Pinpoint the cell where the given text exists, returning its [x, y] midpoint coordinate. 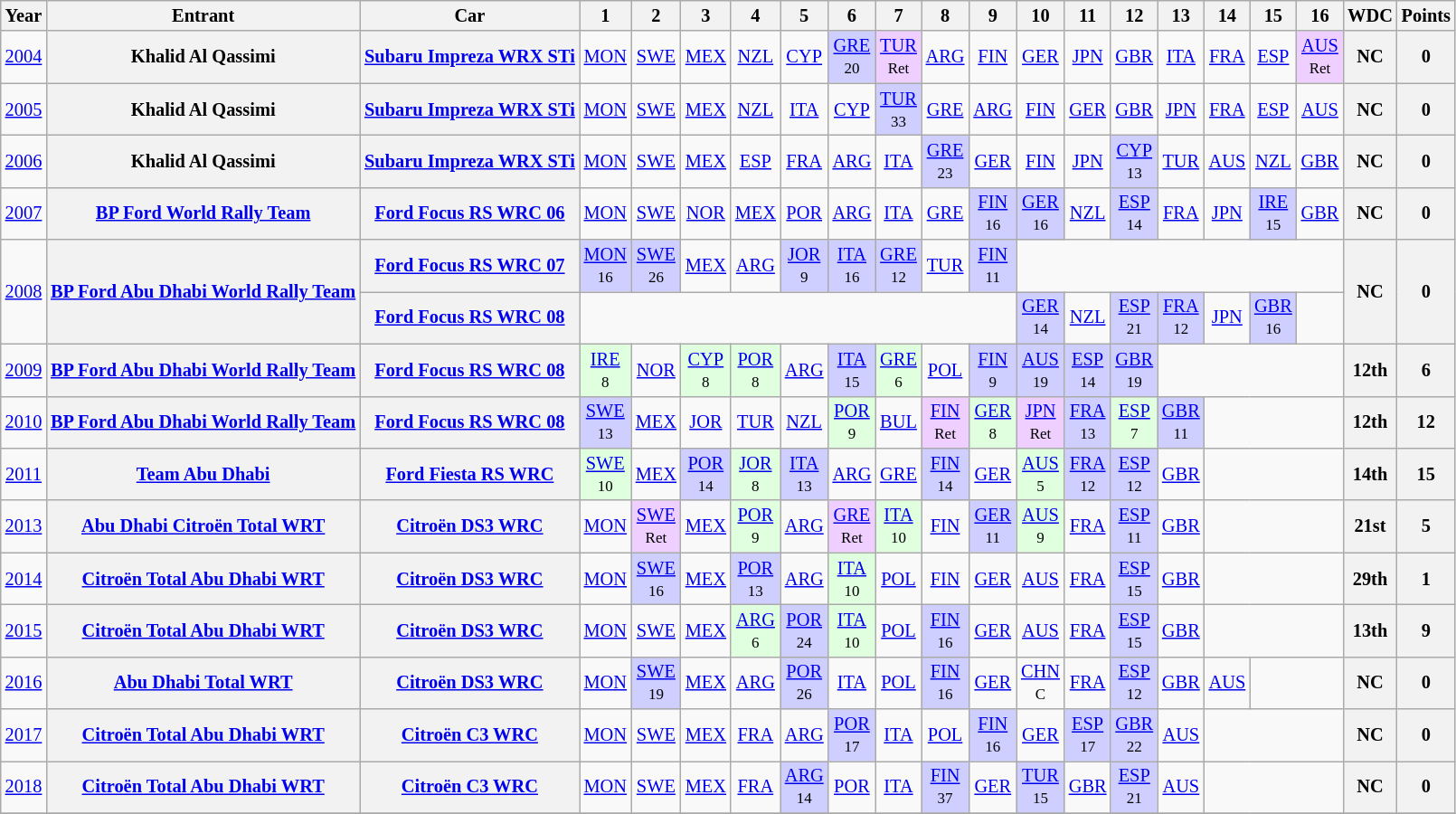
GRE20 [852, 57]
ESP11 [1134, 526]
Entrant [203, 15]
AUS9 [1040, 526]
FINRet [946, 422]
14th [1370, 474]
SWE16 [657, 579]
2010 [24, 422]
Abu Dhabi Total WRT [203, 683]
GBR22 [1134, 735]
POR14 [705, 474]
SWE26 [657, 266]
13th [1370, 630]
2014 [24, 579]
3 [705, 15]
FIN37 [946, 787]
Points [1426, 15]
POR8 [756, 370]
GER11 [993, 526]
GBR11 [1181, 422]
WDC [1370, 15]
Ford Focus RS WRC 06 [470, 213]
GRE23 [946, 161]
11 [1088, 15]
FRA13 [1088, 422]
29th [1370, 579]
ITA16 [852, 266]
21st [1370, 526]
GER16 [1040, 213]
GRERet [852, 526]
BUL [898, 422]
CYP13 [1134, 161]
Ford Focus RS WRC 07 [470, 266]
Abu Dhabi Citroën Total WRT [203, 526]
2005 [24, 109]
Car [470, 15]
TURRet [898, 57]
ARG14 [805, 787]
2016 [24, 683]
2 [657, 15]
POR17 [852, 735]
2007 [24, 213]
8 [946, 15]
POR13 [756, 579]
FIN9 [993, 370]
16 [1320, 15]
13 [1181, 15]
CHNC [1040, 683]
FIN14 [946, 474]
ITA15 [852, 370]
Year [24, 15]
7 [898, 15]
2008 [24, 291]
4 [756, 15]
GER8 [993, 422]
JPNRet [1040, 422]
SWE13 [606, 422]
JOR8 [756, 474]
SWE10 [606, 474]
GRE6 [898, 370]
MON16 [606, 266]
Team Abu Dhabi [203, 474]
2018 [24, 787]
2009 [24, 370]
AUS19 [1040, 370]
SWE19 [657, 683]
JOR9 [805, 266]
2015 [24, 630]
AUSRet [1320, 57]
ARG6 [756, 630]
POR24 [805, 630]
ITA13 [805, 474]
2006 [24, 161]
2013 [24, 526]
TUR33 [898, 109]
14 [1227, 15]
10 [1040, 15]
GBR16 [1273, 317]
FIN11 [993, 266]
2004 [24, 57]
JOR [705, 422]
CYP8 [705, 370]
POR26 [805, 683]
TUR15 [1040, 787]
IRE15 [1273, 213]
GER14 [1040, 317]
2011 [24, 474]
2017 [24, 735]
ESP17 [1088, 735]
IRE8 [606, 370]
ESP7 [1134, 422]
BP Ford World Rally Team [203, 213]
AUS5 [1040, 474]
Ford Fiesta RS WRC [470, 474]
GRE12 [898, 266]
SWERet [657, 526]
GBR19 [1134, 370]
